Find where the given text appears and provide that cell's center as (X, Y) coordinate. 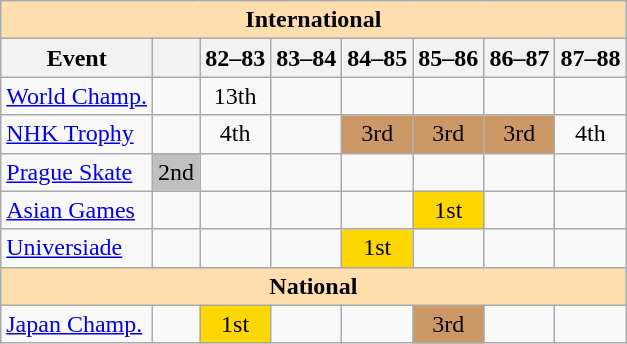
Universiade (77, 248)
86–87 (520, 58)
85–86 (448, 58)
Prague Skate (77, 172)
International (314, 20)
NHK Trophy (77, 134)
82–83 (236, 58)
87–88 (590, 58)
13th (236, 96)
Asian Games (77, 210)
2nd (176, 172)
83–84 (306, 58)
Japan Champ. (77, 324)
Event (77, 58)
84–85 (378, 58)
National (314, 286)
World Champ. (77, 96)
